Locate the cell with the specified text and output its [X, Y] center coordinate. 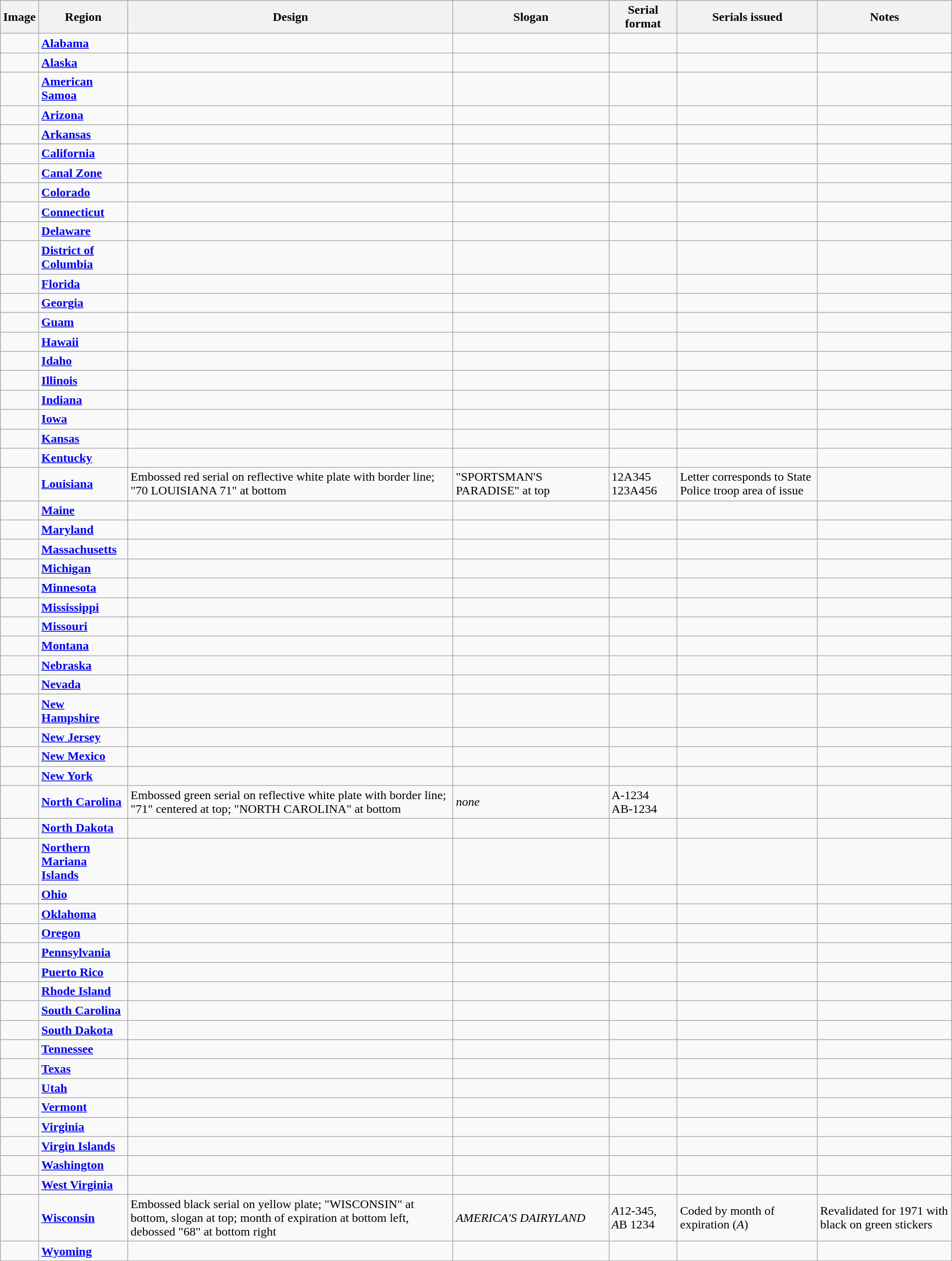
New York [83, 776]
Mississippi [83, 607]
Serial format [643, 17]
"SPORTSMAN'S PARADISE" at top [531, 484]
New Mexico [83, 756]
Maine [83, 510]
Canal Zone [83, 173]
Massachusetts [83, 549]
Rhode Island [83, 991]
Puerto Rico [83, 972]
Missouri [83, 627]
Minnesota [83, 588]
California [83, 154]
Idaho [83, 361]
Delaware [83, 231]
American Samoa [83, 89]
Virginia [83, 1127]
Serials issued [748, 17]
AMERICA'S DAIRYLAND [531, 1218]
Wyoming [83, 1251]
Nebraska [83, 665]
Michigan [83, 568]
Kansas [83, 438]
Oregon [83, 933]
Northern Mariana Islands [83, 861]
Iowa [83, 419]
Tennessee [83, 1049]
Arizona [83, 115]
Region [83, 17]
Montana [83, 646]
none [531, 802]
Alabama [83, 43]
Notes [884, 17]
Texas [83, 1069]
12A345123A456 [643, 484]
Embossed red serial on reflective white plate with border line; "70 LOUISIANA 71" at bottom [290, 484]
Illinois [83, 380]
Letter corresponds to State Police troop area of issue [748, 484]
Embossed black serial on yellow plate; "WISCONSIN" at bottom, slogan at top; month of expiration at bottom left, debossed "68" at bottom right [290, 1218]
A12-345, AB 1234 [643, 1218]
Colorado [83, 192]
Nevada [83, 685]
Maryland [83, 530]
Pennsylvania [83, 952]
Revalidated for 1971 with black on green stickers [884, 1218]
Washington [83, 1165]
Design [290, 17]
Oklahoma [83, 914]
Vermont [83, 1107]
Kentucky [83, 458]
North Dakota [83, 828]
Coded by month of expiration (A) [748, 1218]
Georgia [83, 303]
West Virginia [83, 1185]
Connecticut [83, 212]
Image [19, 17]
Virgin Islands [83, 1146]
Hawaii [83, 342]
Louisiana [83, 484]
New Hampshire [83, 711]
Guam [83, 322]
District ofColumbia [83, 257]
Indiana [83, 400]
Embossed green serial on reflective white plate with border line; "71" centered at top; "NORTH CAROLINA" at bottom [290, 802]
Florida [83, 283]
Arkansas [83, 134]
South Dakota [83, 1030]
Slogan [531, 17]
A-1234AB-1234 [643, 802]
New Jersey [83, 737]
North Carolina [83, 802]
Ohio [83, 894]
Wisconsin [83, 1218]
Utah [83, 1088]
South Carolina [83, 1011]
Alaska [83, 63]
